From the cell containing the given text, extract its center point as (x, y) coordinate. 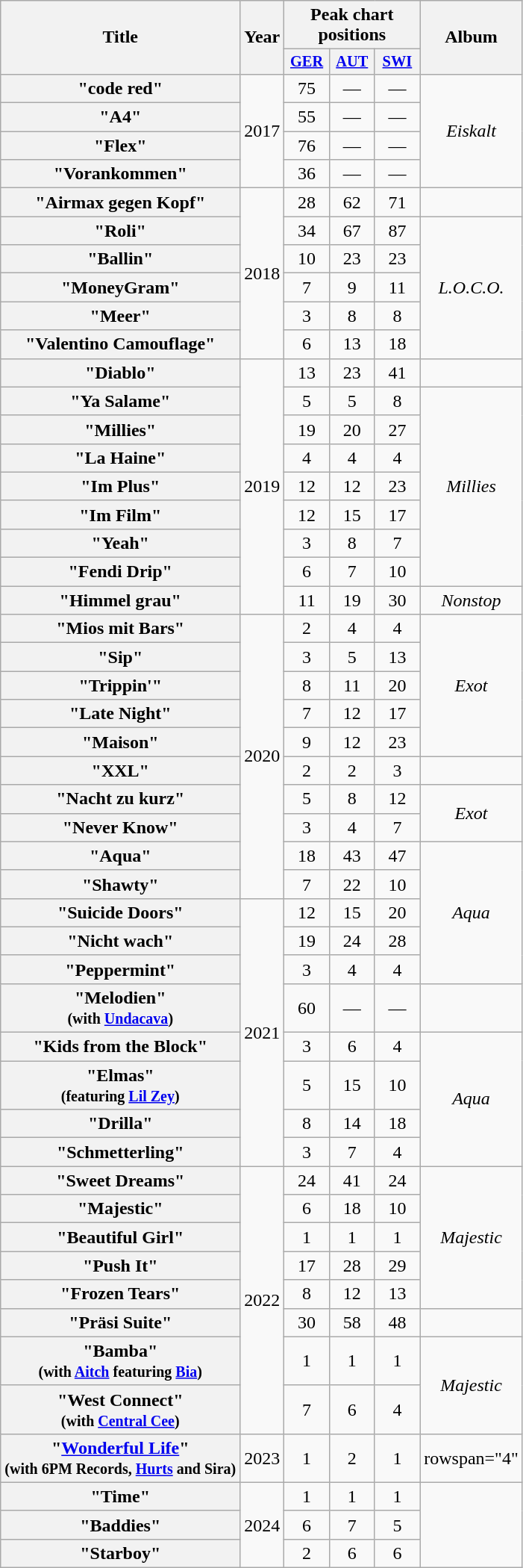
76 (307, 146)
"Diablo" (121, 373)
"MoneyGram" (121, 287)
"Never Know" (121, 827)
"Ya Salame" (121, 401)
2021 (263, 1032)
"Vorankommen" (121, 174)
27 (397, 429)
Year (263, 37)
"code red" (121, 88)
71 (397, 202)
"Melodien"(with Undacava) (121, 1008)
"La Haine" (121, 458)
"Valentino Camouflage" (121, 344)
58 (352, 1322)
"Aqua" (121, 856)
"Beautiful Girl" (121, 1237)
34 (307, 231)
"Late Night" (121, 714)
2022 (263, 1300)
"XXL" (121, 771)
"Schmetterling" (121, 1152)
"Peppermint" (121, 969)
36 (307, 174)
"Flex" (121, 146)
"Sweet Dreams" (121, 1180)
"Mios mit Bars" (121, 629)
2018 (263, 273)
"Kids from the Block" (121, 1047)
"Elmas"(featuring Lil Zey) (121, 1086)
48 (397, 1322)
22 (352, 884)
"Wonderful Life"(with 6PM Records, Hurts and Sira) (121, 1457)
"Roli" (121, 231)
"Millies" (121, 429)
Nonstop (472, 600)
"Baddies" (121, 1525)
SWI (397, 62)
"West Connect"(with Central Cee) (121, 1410)
AUT (352, 62)
62 (352, 202)
Peak chart positions (352, 25)
29 (397, 1266)
rowspan="4" (472, 1457)
2024 (263, 1525)
75 (307, 88)
2020 (263, 757)
43 (352, 856)
"Drilla" (121, 1124)
"Majestic" (121, 1209)
"Yeah" (121, 543)
"Starboy" (121, 1553)
"Meer" (121, 316)
14 (352, 1124)
Album (472, 37)
"A4" (121, 117)
"Bamba"(with Aitch featuring Bia) (121, 1360)
Millies (472, 486)
"Ballin" (121, 259)
L.O.C.O. (472, 287)
2017 (263, 131)
"Shawty" (121, 884)
GER (307, 62)
2019 (263, 487)
"Frozen Tears" (121, 1294)
60 (307, 1008)
"Präsi Suite" (121, 1322)
Title (121, 37)
55 (307, 117)
"Nacht zu kurz" (121, 799)
"Sip" (121, 657)
"Fendi Drip" (121, 572)
"Himmel grau" (121, 600)
"Suicide Doors" (121, 912)
"Time" (121, 1496)
Eiskalt (472, 131)
"Push It" (121, 1266)
"Airmax gegen Kopf" (121, 202)
"Trippin'" (121, 685)
"Nicht wach" (121, 941)
87 (397, 231)
2023 (263, 1457)
"Im Plus" (121, 486)
"Maison" (121, 742)
"Im Film" (121, 514)
47 (397, 856)
67 (352, 231)
